Return (X, Y) of the center of cell containing provided text 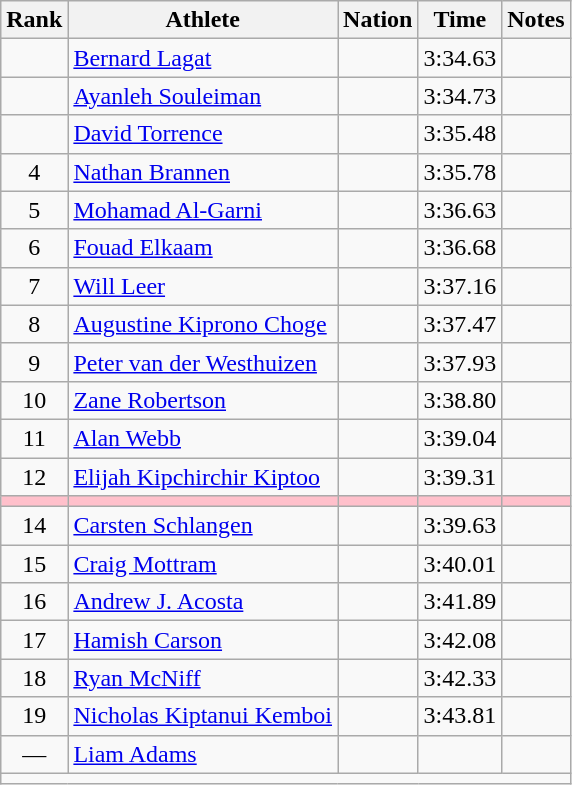
Elijah Kipchirchir Kiptoo (203, 477)
— (34, 754)
3:42.33 (460, 678)
Carsten Schlangen (203, 526)
3:39.31 (460, 477)
5 (34, 210)
9 (34, 362)
Nathan Brannen (203, 172)
Peter van der Westhuizen (203, 362)
Andrew J. Acosta (203, 602)
Hamish Carson (203, 640)
4 (34, 172)
10 (34, 400)
Ayanleh Souleiman (203, 96)
17 (34, 640)
Will Leer (203, 286)
8 (34, 324)
3:39.63 (460, 526)
3:35.78 (460, 172)
Fouad Elkaam (203, 248)
Zane Robertson (203, 400)
Mohamad Al-Garni (203, 210)
3:37.47 (460, 324)
Nicholas Kiptanui Kemboi (203, 716)
3:38.80 (460, 400)
Nation (378, 20)
16 (34, 602)
14 (34, 526)
Craig Mottram (203, 564)
Bernard Lagat (203, 58)
3:42.08 (460, 640)
15 (34, 564)
3:36.68 (460, 248)
Athlete (203, 20)
Notes (536, 20)
3:41.89 (460, 602)
3:37.16 (460, 286)
11 (34, 438)
3:40.01 (460, 564)
Time (460, 20)
3:34.63 (460, 58)
David Torrence (203, 134)
3:34.73 (460, 96)
Liam Adams (203, 754)
7 (34, 286)
Rank (34, 20)
Ryan McNiff (203, 678)
19 (34, 716)
3:43.81 (460, 716)
3:39.04 (460, 438)
3:36.63 (460, 210)
6 (34, 248)
12 (34, 477)
3:35.48 (460, 134)
18 (34, 678)
Augustine Kiprono Choge (203, 324)
Alan Webb (203, 438)
3:37.93 (460, 362)
